Identify which cell holds the provided text, then report its (x, y) central coordinate. 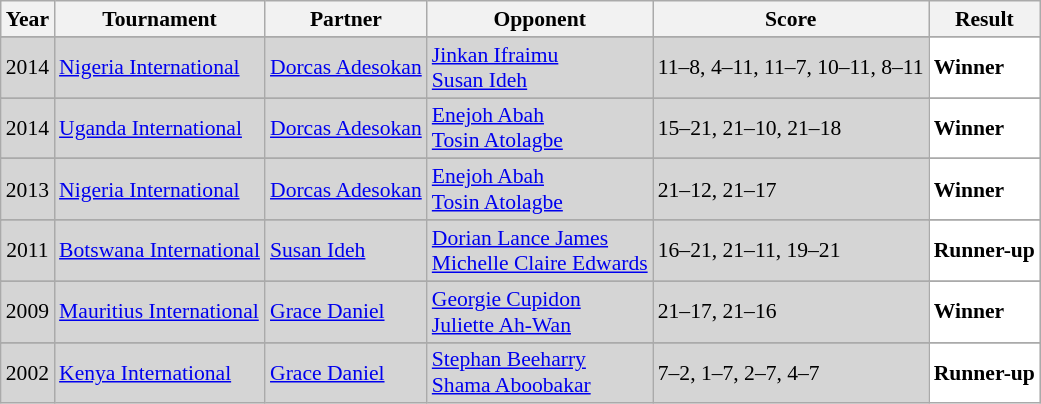
2013 (28, 190)
Mauritius International (160, 312)
Botswana International (160, 250)
2002 (28, 372)
2011 (28, 250)
2009 (28, 312)
11–8, 4–11, 11–7, 10–11, 8–11 (791, 68)
Opponent (540, 19)
Tournament (160, 19)
21–12, 21–17 (791, 190)
7–2, 1–7, 2–7, 4–7 (791, 372)
Dorian Lance James Michelle Claire Edwards (540, 250)
Stephan Beeharry Shama Aboobakar (540, 372)
15–21, 21–10, 21–18 (791, 128)
16–21, 21–11, 19–21 (791, 250)
Kenya International (160, 372)
Partner (346, 19)
Score (791, 19)
Result (984, 19)
Uganda International (160, 128)
Georgie Cupidon Juliette Ah-Wan (540, 312)
Susan Ideh (346, 250)
Year (28, 19)
Jinkan Ifraimu Susan Ideh (540, 68)
21–17, 21–16 (791, 312)
